Output the (X, Y) coordinate of the center of the cell containing the given text.  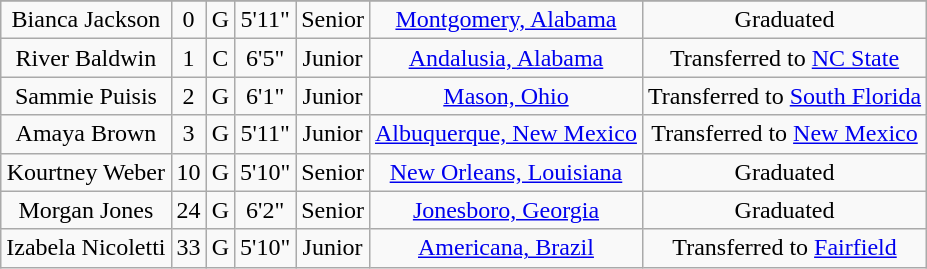
New Orleans, Louisiana (506, 172)
24 (188, 210)
Izabela Nicoletti (86, 248)
1 (188, 58)
Sammie Puisis (86, 96)
Amaya Brown (86, 134)
Transferred to South Florida (784, 96)
C (220, 58)
2 (188, 96)
Transferred to Fairfield (784, 248)
Albuquerque, New Mexico (506, 134)
10 (188, 172)
Bianca Jackson (86, 20)
Andalusia, Alabama (506, 58)
Jonesboro, Georgia (506, 210)
Transferred to New Mexico (784, 134)
6'2" (266, 210)
6'1" (266, 96)
Americana, Brazil (506, 248)
3 (188, 134)
Montgomery, Alabama (506, 20)
6'5" (266, 58)
Morgan Jones (86, 210)
River Baldwin (86, 58)
Mason, Ohio (506, 96)
Transferred to NC State (784, 58)
Kourtney Weber (86, 172)
33 (188, 248)
0 (188, 20)
